Detect which cell encompasses the target text, then output its [X, Y] center coordinate. 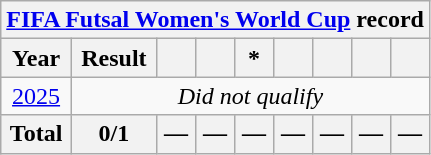
Result [114, 58]
Total [36, 134]
2025 [36, 96]
* [254, 58]
Year [36, 58]
FIFA Futsal Women's World Cup record [216, 20]
Did not qualify [250, 96]
0/1 [114, 134]
